Return (X, Y) of the center of cell containing provided text 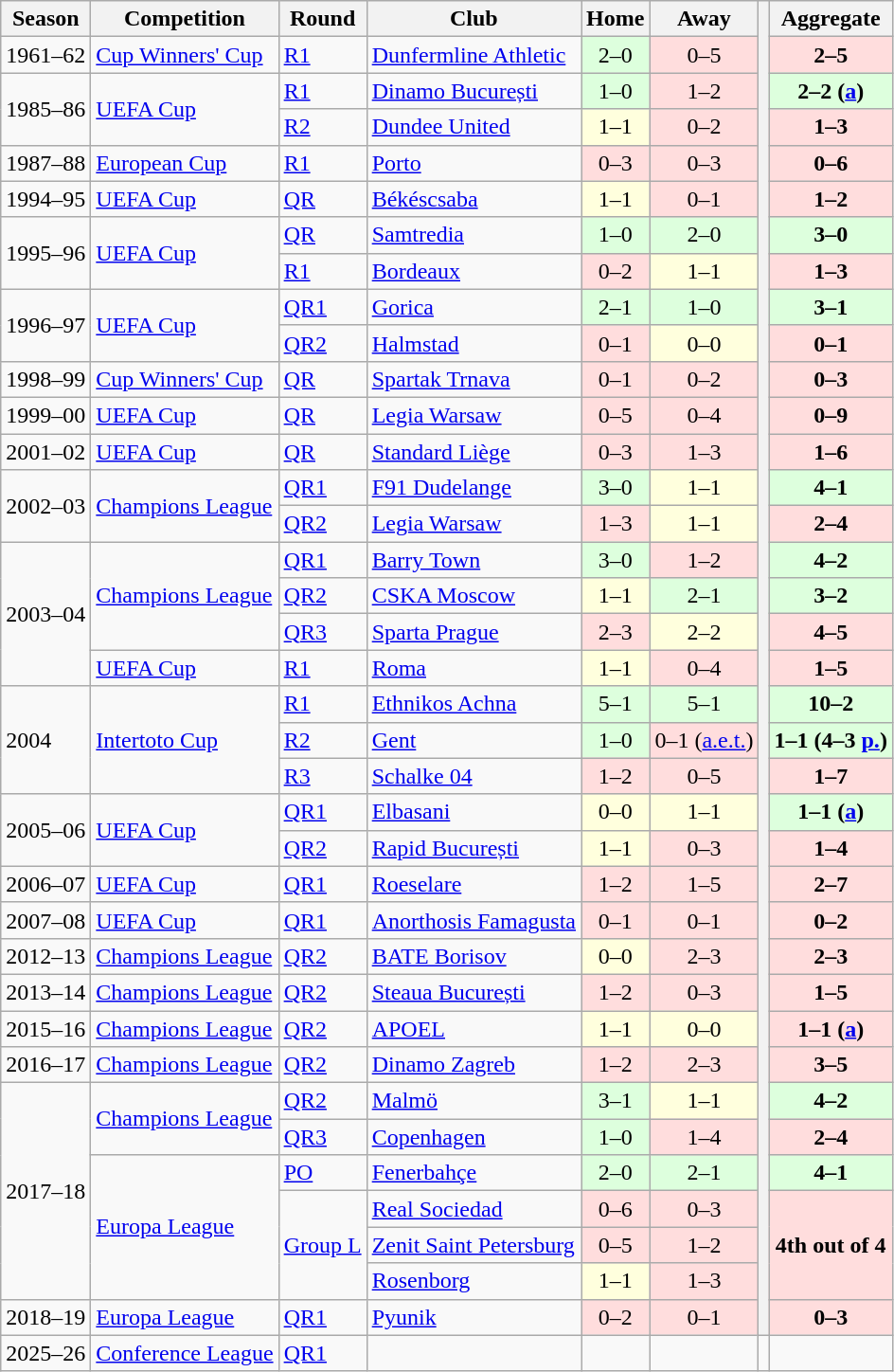
Round (322, 19)
Competition (185, 19)
European Cup (185, 163)
2013–14 (45, 992)
PO (322, 1173)
Pyunik (474, 1317)
Békéscsaba (474, 199)
4–5 (831, 632)
Fenerbahçe (474, 1173)
Bordeaux (474, 271)
1987–88 (45, 163)
R3 (322, 776)
CSKA Moscow (474, 596)
Elbasani (474, 812)
Schalke 04 (474, 776)
2–7 (831, 884)
10–2 (831, 704)
Samtredia (474, 235)
1996–97 (45, 325)
Rapid București (474, 848)
Gent (474, 740)
2025–26 (45, 1353)
Spartak Trnava (474, 379)
Dunfermline Athletic (474, 55)
Intertoto Cup (185, 740)
1961–62 (45, 55)
F91 Dudelange (474, 488)
3–2 (831, 596)
2012–13 (45, 956)
Porto (474, 163)
2017–18 (45, 1191)
2–5 (831, 55)
Gorica (474, 307)
1–1 (4–3 p.) (831, 740)
2005–06 (45, 830)
1985–86 (45, 109)
1995–96 (45, 253)
Copenhagen (474, 1137)
Halmstad (474, 343)
Sparta Prague (474, 632)
0–9 (831, 415)
Malmö (474, 1101)
2007–08 (45, 920)
Home (616, 19)
Dinamo București (474, 91)
3–5 (831, 1065)
Real Sociedad (474, 1209)
2004 (45, 740)
Rosenborg (474, 1281)
Group L (322, 1245)
Ethnikos Achna (474, 704)
Away (705, 19)
2015–16 (45, 1028)
Barry Town (474, 560)
Steaua București (474, 992)
Anorthosis Famagusta (474, 920)
2001–02 (45, 452)
Zenit Saint Petersburg (474, 1245)
1999–00 (45, 415)
Standard Liège (474, 452)
2002–03 (45, 506)
1994–95 (45, 199)
0–1 (a.e.t.) (705, 740)
1–7 (831, 776)
4th out of 4 (831, 1245)
1–6 (831, 452)
2006–07 (45, 884)
Aggregate (831, 19)
Dundee United (474, 127)
2018–19 (45, 1317)
Conference League (185, 1353)
Dinamo Zagreb (474, 1065)
1998–99 (45, 379)
Roeselare (474, 884)
2016–17 (45, 1065)
Roma (474, 668)
APOEL (474, 1028)
BATE Borisov (474, 956)
2–2 (a) (831, 91)
2003–04 (45, 614)
Club (474, 19)
Season (45, 19)
2–2 (705, 632)
